Capture the cell that displays the provided text and extract its [X, Y] central coordinate. 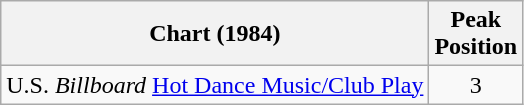
3 [476, 85]
PeakPosition [476, 34]
U.S. Billboard Hot Dance Music/Club Play [215, 85]
Chart (1984) [215, 34]
